For the text-containing cell, return its midpoint in [x, y] coordinate format. 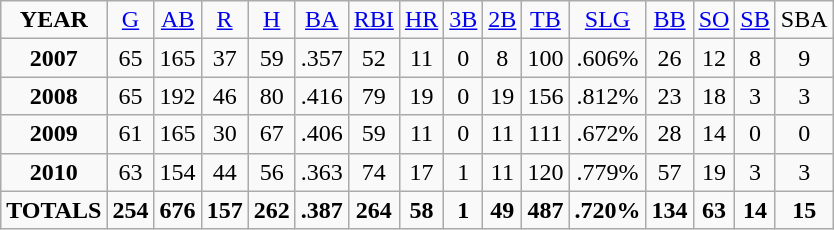
74 [374, 172]
134 [670, 210]
AB [178, 20]
23 [670, 96]
111 [546, 134]
.779% [608, 172]
30 [224, 134]
SLG [608, 20]
487 [546, 210]
56 [272, 172]
44 [224, 172]
58 [421, 210]
2008 [54, 96]
.387 [322, 210]
R [224, 20]
100 [546, 58]
H [272, 20]
676 [178, 210]
67 [272, 134]
15 [804, 210]
26 [670, 58]
.812% [608, 96]
SO [714, 20]
YEAR [54, 20]
17 [421, 172]
61 [130, 134]
SB [755, 20]
52 [374, 58]
.720% [608, 210]
.357 [322, 58]
262 [272, 210]
TOTALS [54, 210]
.406 [322, 134]
46 [224, 96]
HR [421, 20]
156 [546, 96]
57 [670, 172]
TB [546, 20]
49 [502, 210]
.363 [322, 172]
264 [374, 210]
3B [464, 20]
SBA [804, 20]
G [130, 20]
.606% [608, 58]
28 [670, 134]
.672% [608, 134]
2010 [54, 172]
79 [374, 96]
RBI [374, 20]
2009 [54, 134]
BA [322, 20]
.416 [322, 96]
154 [178, 172]
80 [272, 96]
2007 [54, 58]
157 [224, 210]
12 [714, 58]
254 [130, 210]
2B [502, 20]
9 [804, 58]
37 [224, 58]
192 [178, 96]
BB [670, 20]
18 [714, 96]
120 [546, 172]
